Scan for the cell matching the given text and deliver its (X, Y) coordinate at center. 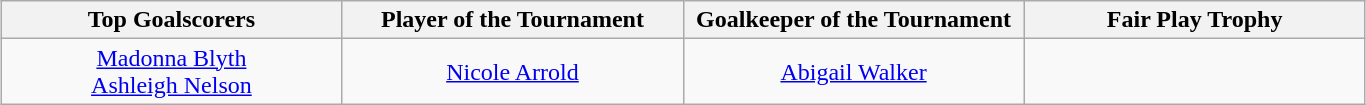
Fair Play Trophy (1194, 20)
Madonna Blyth Ashleigh Nelson (172, 72)
Player of the Tournament (512, 20)
Top Goalscorers (172, 20)
Nicole Arrold (512, 72)
Goalkeeper of the Tournament (854, 20)
Abigail Walker (854, 72)
